Find where the given text appears and provide that cell's center as (x, y) coordinate. 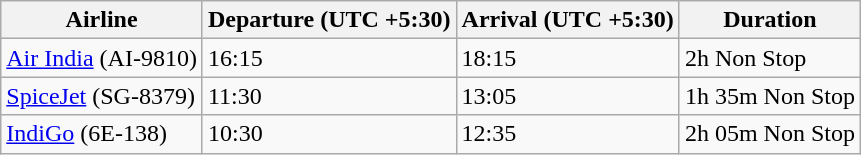
16:15 (329, 58)
Arrival (UTC +5:30) (568, 20)
Duration (770, 20)
Departure (UTC +5:30) (329, 20)
1h 35m Non Stop (770, 96)
2h 05m Non Stop (770, 134)
13:05 (568, 96)
18:15 (568, 58)
Airline (102, 20)
2h Non Stop (770, 58)
10:30 (329, 134)
IndiGo (6E-138) (102, 134)
12:35 (568, 134)
SpiceJet (SG-8379) (102, 96)
Air India (AI-9810) (102, 58)
11:30 (329, 96)
